Provide the (X, Y) coordinate of the cell's center where the given text is located.  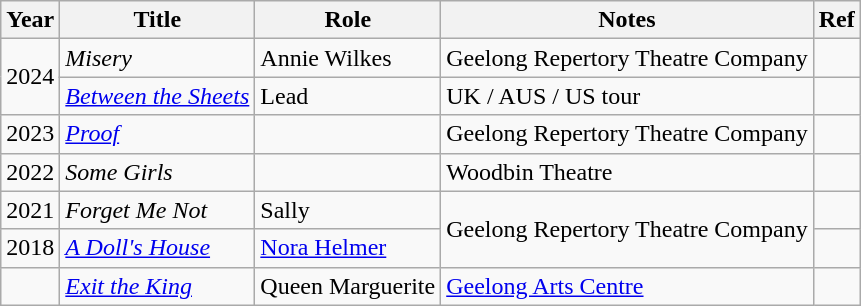
Sally (348, 210)
Misery (158, 58)
Annie Wilkes (348, 58)
UK / AUS / US tour (628, 96)
Forget Me Not (158, 210)
Nora Helmer (348, 248)
Geelong Arts Centre (628, 286)
2018 (30, 248)
2024 (30, 77)
Some Girls (158, 172)
Queen Marguerite (348, 286)
Year (30, 20)
Lead (348, 96)
Woodbin Theatre (628, 172)
Exit the King (158, 286)
Ref (836, 20)
2023 (30, 134)
Role (348, 20)
Between the Sheets (158, 96)
Title (158, 20)
2021 (30, 210)
A Doll's House (158, 248)
Notes (628, 20)
2022 (30, 172)
Proof (158, 134)
